Scan for the cell matching the given text and deliver its [X, Y] coordinate at center. 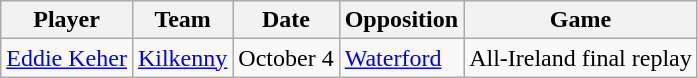
Player [67, 20]
Date [286, 20]
Waterford [401, 58]
Eddie Keher [67, 58]
Game [581, 20]
All-Ireland final replay [581, 58]
Team [182, 20]
October 4 [286, 58]
Opposition [401, 20]
Kilkenny [182, 58]
